Detect which cell encompasses the target text, then output its (x, y) center coordinate. 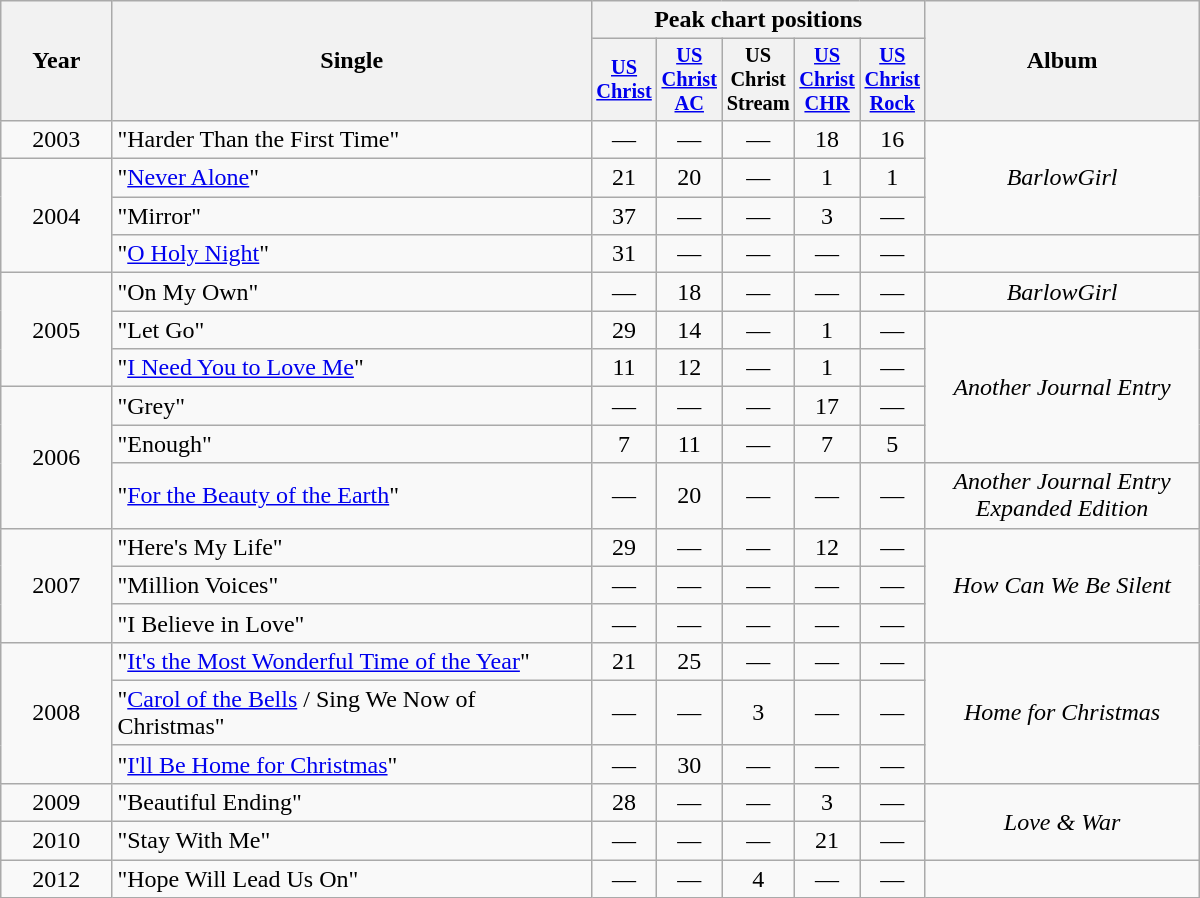
31 (624, 254)
"Million Voices" (352, 585)
Single (352, 61)
Another Journal Entry Expanded Edition (1062, 496)
"Hope Will Lead Us On" (352, 879)
25 (690, 661)
"Here's My Life" (352, 547)
2007 (56, 585)
USChristAC (690, 80)
"Grey" (352, 406)
"Harder Than the First Time" (352, 139)
"Let Go" (352, 330)
4 (758, 879)
2008 (56, 712)
30 (690, 764)
"It's the Most Wonderful Time of the Year" (352, 661)
Love & War (1062, 821)
How Can We Be Silent (1062, 585)
16 (892, 139)
Another Journal Entry (1062, 387)
2006 (56, 458)
2009 (56, 802)
17 (828, 406)
"Beautiful Ending" (352, 802)
"I Believe in Love" (352, 623)
2003 (56, 139)
5 (892, 444)
"On My Own" (352, 292)
USChristCHR (828, 80)
"Carol of the Bells / Sing We Now of Christmas" (352, 712)
14 (690, 330)
2005 (56, 330)
Home for Christmas (1062, 712)
"O Holy Night" (352, 254)
"I'll Be Home for Christmas" (352, 764)
USChristStream (758, 80)
2004 (56, 216)
USChrist (624, 80)
USChristRock (892, 80)
"Mirror" (352, 216)
"I Need You to Love Me" (352, 368)
Peak chart positions (758, 20)
Year (56, 61)
"Enough" (352, 444)
"Stay With Me" (352, 841)
2012 (56, 879)
37 (624, 216)
"Never Alone" (352, 178)
2010 (56, 841)
28 (624, 802)
Album (1062, 61)
"For the Beauty of the Earth" (352, 496)
